Pinpoint the cell where the given text exists, returning its (x, y) midpoint coordinate. 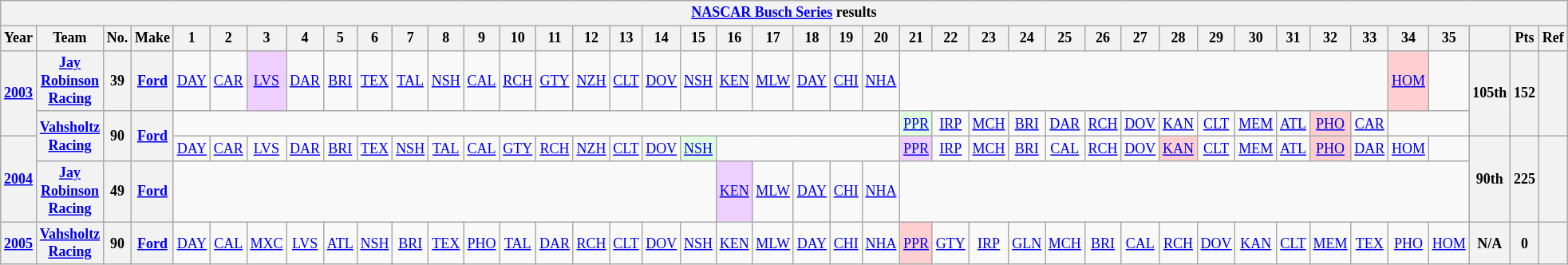
GLN (1027, 243)
2004 (19, 179)
17 (772, 38)
32 (1330, 38)
34 (1409, 38)
18 (812, 38)
11 (555, 38)
33 (1369, 38)
Make (153, 38)
8 (445, 38)
2 (228, 38)
5 (340, 38)
152 (1525, 93)
31 (1294, 38)
20 (881, 38)
7 (410, 38)
13 (626, 38)
NASCAR Busch Series results (784, 13)
9 (482, 38)
30 (1256, 38)
Ref (1553, 38)
225 (1525, 179)
35 (1449, 38)
Pts (1525, 38)
6 (375, 38)
25 (1065, 38)
16 (734, 38)
14 (662, 38)
22 (950, 38)
Year (19, 38)
23 (989, 38)
15 (699, 38)
19 (846, 38)
39 (117, 81)
10 (518, 38)
No. (117, 38)
90th (1490, 179)
N/A (1490, 243)
24 (1027, 38)
0 (1525, 243)
2003 (19, 93)
MXC (267, 243)
29 (1216, 38)
26 (1103, 38)
2005 (19, 243)
28 (1179, 38)
105th (1490, 93)
4 (305, 38)
3 (267, 38)
49 (117, 192)
21 (916, 38)
Team (69, 38)
12 (591, 38)
1 (192, 38)
27 (1140, 38)
